Find where the given text appears and provide that cell's center as [X, Y] coordinate. 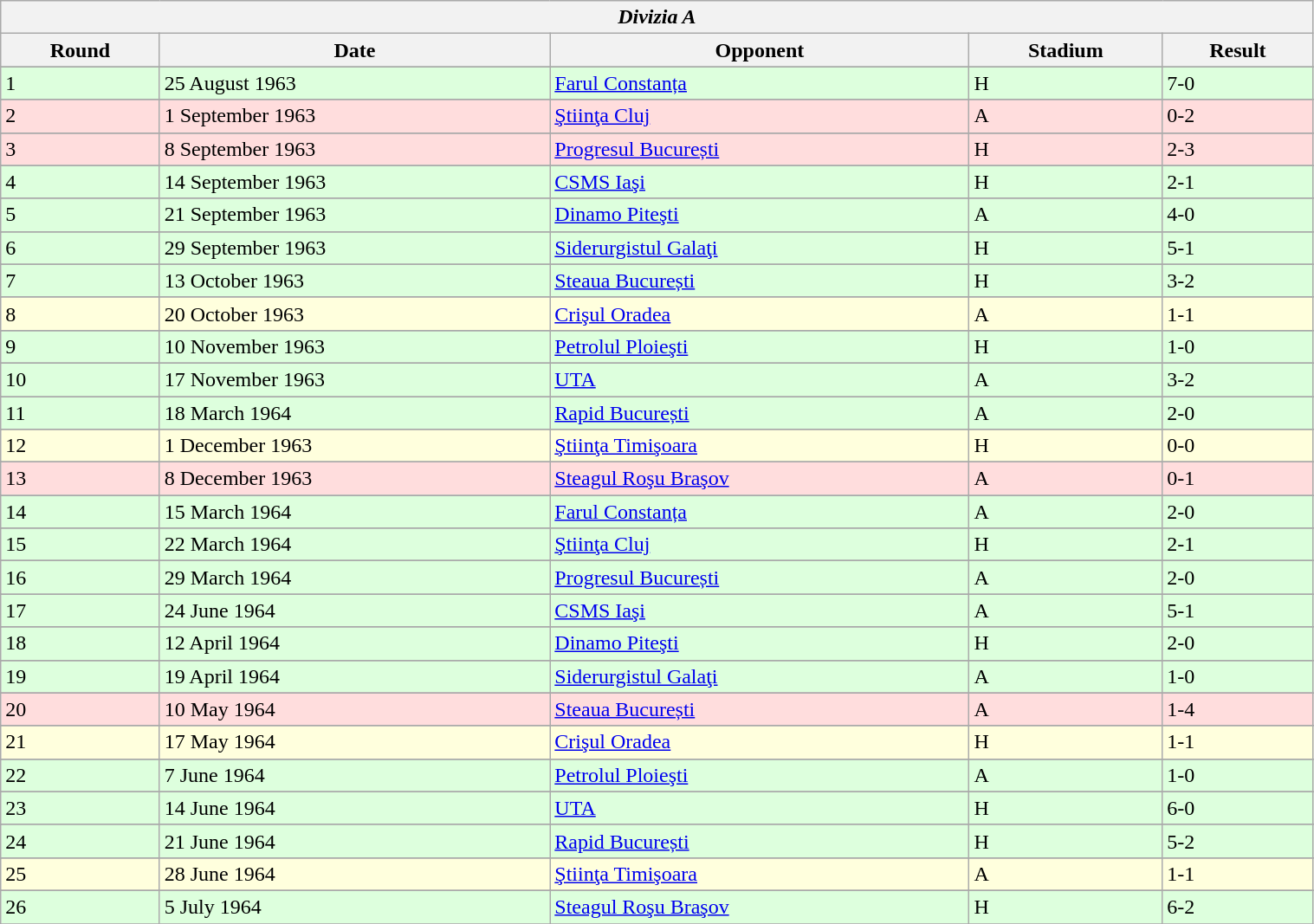
Result [1238, 50]
25 August 1963 [355, 83]
3 [80, 149]
22 [80, 775]
5 [80, 215]
21 June 1964 [355, 841]
13 [80, 479]
19 [80, 676]
21 September 1963 [355, 215]
1 September 1963 [355, 116]
17 May 1964 [355, 742]
22 March 1964 [355, 545]
10 [80, 379]
11 [80, 413]
14 [80, 512]
2-3 [1238, 149]
17 [80, 611]
8 [80, 313]
21 [80, 742]
5-2 [1238, 841]
24 [80, 841]
13 October 1963 [355, 281]
14 June 1964 [355, 808]
7 [80, 281]
14 September 1963 [355, 182]
Date [355, 50]
0-0 [1238, 446]
8 December 1963 [355, 479]
7-0 [1238, 83]
29 March 1964 [355, 578]
Stadium [1065, 50]
18 March 1964 [355, 413]
1 [80, 83]
23 [80, 808]
Opponent [760, 50]
15 [80, 545]
8 September 1963 [355, 149]
6-0 [1238, 808]
6 [80, 248]
10 May 1964 [355, 709]
Round [80, 50]
17 November 1963 [355, 379]
20 October 1963 [355, 313]
1-4 [1238, 709]
18 [80, 643]
19 April 1964 [355, 676]
10 November 1963 [355, 346]
20 [80, 709]
24 June 1964 [355, 611]
5 July 1964 [355, 907]
28 June 1964 [355, 874]
26 [80, 907]
1 December 1963 [355, 446]
4-0 [1238, 215]
0-1 [1238, 479]
29 September 1963 [355, 248]
2 [80, 116]
0-2 [1238, 116]
25 [80, 874]
15 March 1964 [355, 512]
16 [80, 578]
6-2 [1238, 907]
4 [80, 182]
12 [80, 446]
Divizia A [657, 17]
9 [80, 346]
12 April 1964 [355, 643]
7 June 1964 [355, 775]
